Return the (x, y) coordinate for the center point of the cell that contains the specified text.  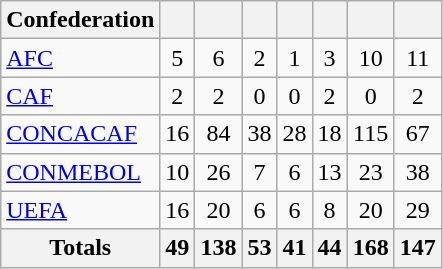
11 (418, 58)
3 (330, 58)
23 (370, 172)
7 (260, 172)
Confederation (80, 20)
UEFA (80, 210)
28 (294, 134)
44 (330, 248)
49 (178, 248)
29 (418, 210)
8 (330, 210)
CONCACAF (80, 134)
26 (218, 172)
115 (370, 134)
84 (218, 134)
168 (370, 248)
AFC (80, 58)
138 (218, 248)
53 (260, 248)
41 (294, 248)
147 (418, 248)
67 (418, 134)
CAF (80, 96)
13 (330, 172)
Totals (80, 248)
CONMEBOL (80, 172)
5 (178, 58)
1 (294, 58)
18 (330, 134)
